Output the [X, Y] coordinate of the center of the cell containing the given text.  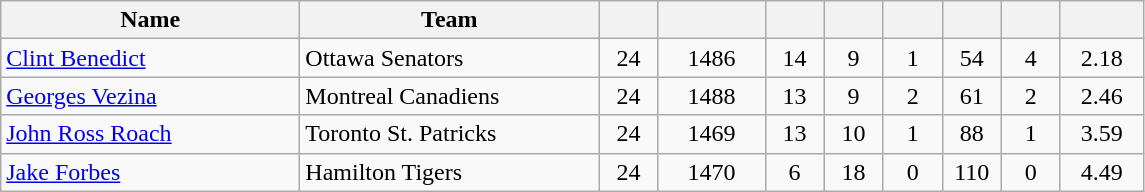
14 [794, 58]
Team [450, 20]
Clint Benedict [150, 58]
1486 [712, 58]
54 [972, 58]
Name [150, 20]
Ottawa Senators [450, 58]
4 [1030, 58]
1469 [712, 134]
6 [794, 172]
Montreal Canadiens [450, 96]
1488 [712, 96]
10 [854, 134]
Jake Forbes [150, 172]
Georges Vezina [150, 96]
4.49 [1102, 172]
Toronto St. Patricks [450, 134]
88 [972, 134]
61 [972, 96]
18 [854, 172]
John Ross Roach [150, 134]
2.18 [1102, 58]
3.59 [1102, 134]
2.46 [1102, 96]
1470 [712, 172]
110 [972, 172]
Hamilton Tigers [450, 172]
